Capture the cell that displays the provided text and extract its (x, y) central coordinate. 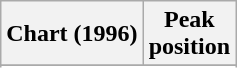
Peakposition (189, 34)
Chart (1996) (72, 34)
